Detect which cell encompasses the target text, then output its (x, y) center coordinate. 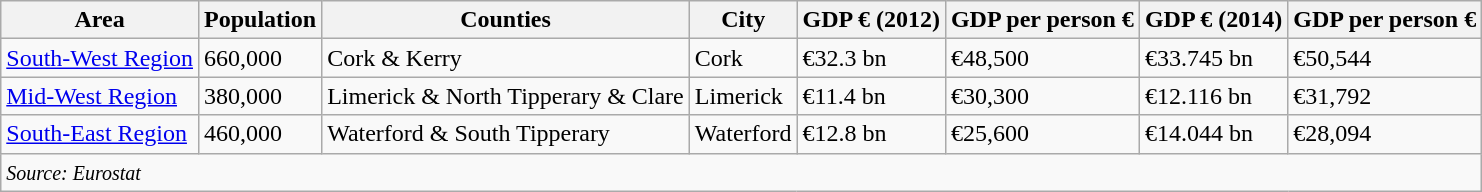
Mid-West Region (100, 96)
€48,500 (1042, 58)
City (743, 20)
€32.3 bn (871, 58)
€50,544 (1385, 58)
Population (260, 20)
€28,094 (1385, 134)
GDP € (2014) (1213, 20)
South-East Region (100, 134)
Limerick (743, 96)
Limerick & North Tipperary & Clare (506, 96)
Cork (743, 58)
€12.8 bn (871, 134)
Waterford (743, 134)
South-West Region (100, 58)
€33.745 bn (1213, 58)
€14.044 bn (1213, 134)
Source: Eurostat (742, 172)
Cork & Kerry (506, 58)
660,000 (260, 58)
Counties (506, 20)
Area (100, 20)
€11.4 bn (871, 96)
€30,300 (1042, 96)
€25,600 (1042, 134)
GDP € (2012) (871, 20)
380,000 (260, 96)
Waterford & South Tipperary (506, 134)
€12.116 bn (1213, 96)
€31,792 (1385, 96)
460,000 (260, 134)
